Return (x, y) of the center of cell containing provided text 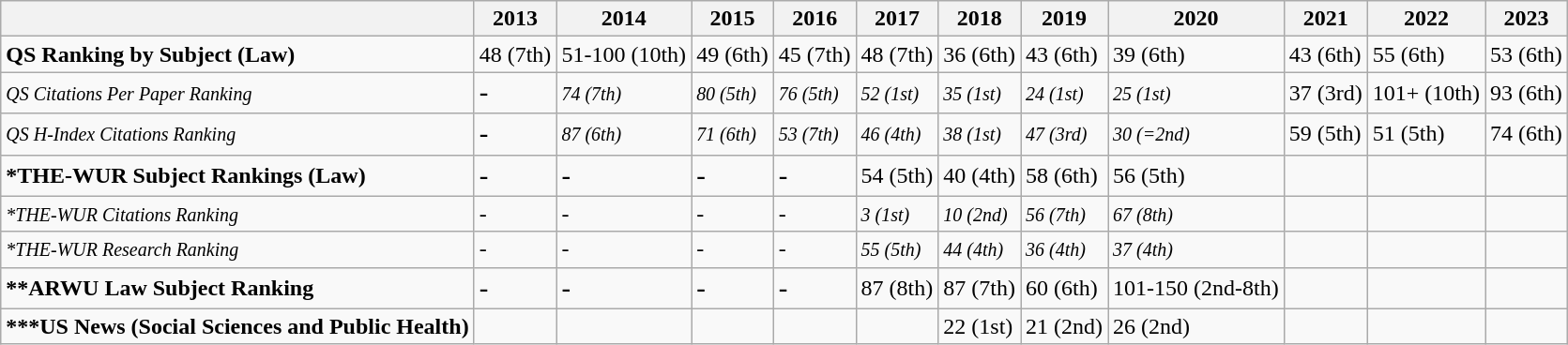
51-100 (10th) (624, 54)
55 (6th) (1426, 54)
49 (6th) (733, 54)
87 (6th) (624, 134)
QS Ranking by Subject (Law) (237, 54)
40 (4th) (980, 175)
87 (8th) (897, 288)
56 (7th) (1064, 214)
80 (5th) (733, 93)
10 (2nd) (980, 214)
101-150 (2nd-8th) (1196, 288)
51 (5th) (1426, 134)
93 (6th) (1527, 93)
QS H-Index Citations Ranking (237, 134)
3 (1st) (897, 214)
2019 (1064, 19)
QS Citations Per Paper Ranking (237, 93)
***US News (Social Sciences and Public Health) (237, 326)
21 (2nd) (1064, 326)
101+ (10th) (1426, 93)
46 (4th) (897, 134)
87 (7th) (980, 288)
58 (6th) (1064, 175)
2022 (1426, 19)
25 (1st) (1196, 93)
60 (6th) (1064, 288)
38 (1st) (980, 134)
24 (1st) (1064, 93)
76 (5th) (814, 93)
**ARWU Law Subject Ranking (237, 288)
59 (5th) (1325, 134)
67 (8th) (1196, 214)
2021 (1325, 19)
45 (7th) (814, 54)
2015 (733, 19)
2020 (1196, 19)
74 (7th) (624, 93)
36 (4th) (1064, 249)
71 (6th) (733, 134)
22 (1st) (980, 326)
37 (3rd) (1325, 93)
44 (4th) (980, 249)
74 (6th) (1527, 134)
37 (4th) (1196, 249)
53 (7th) (814, 134)
53 (6th) (1527, 54)
54 (5th) (897, 175)
2018 (980, 19)
52 (1st) (897, 93)
47 (3rd) (1064, 134)
*THE-WUR Subject Rankings (Law) (237, 175)
2016 (814, 19)
35 (1st) (980, 93)
2014 (624, 19)
*THE-WUR Citations Ranking (237, 214)
2023 (1527, 19)
2013 (515, 19)
30 (=2nd) (1196, 134)
2017 (897, 19)
39 (6th) (1196, 54)
56 (5th) (1196, 175)
55 (5th) (897, 249)
26 (2nd) (1196, 326)
*THE-WUR Research Ranking (237, 249)
36 (6th) (980, 54)
